Extract the [x, y] coordinate from the center of the cell holding the provided text.  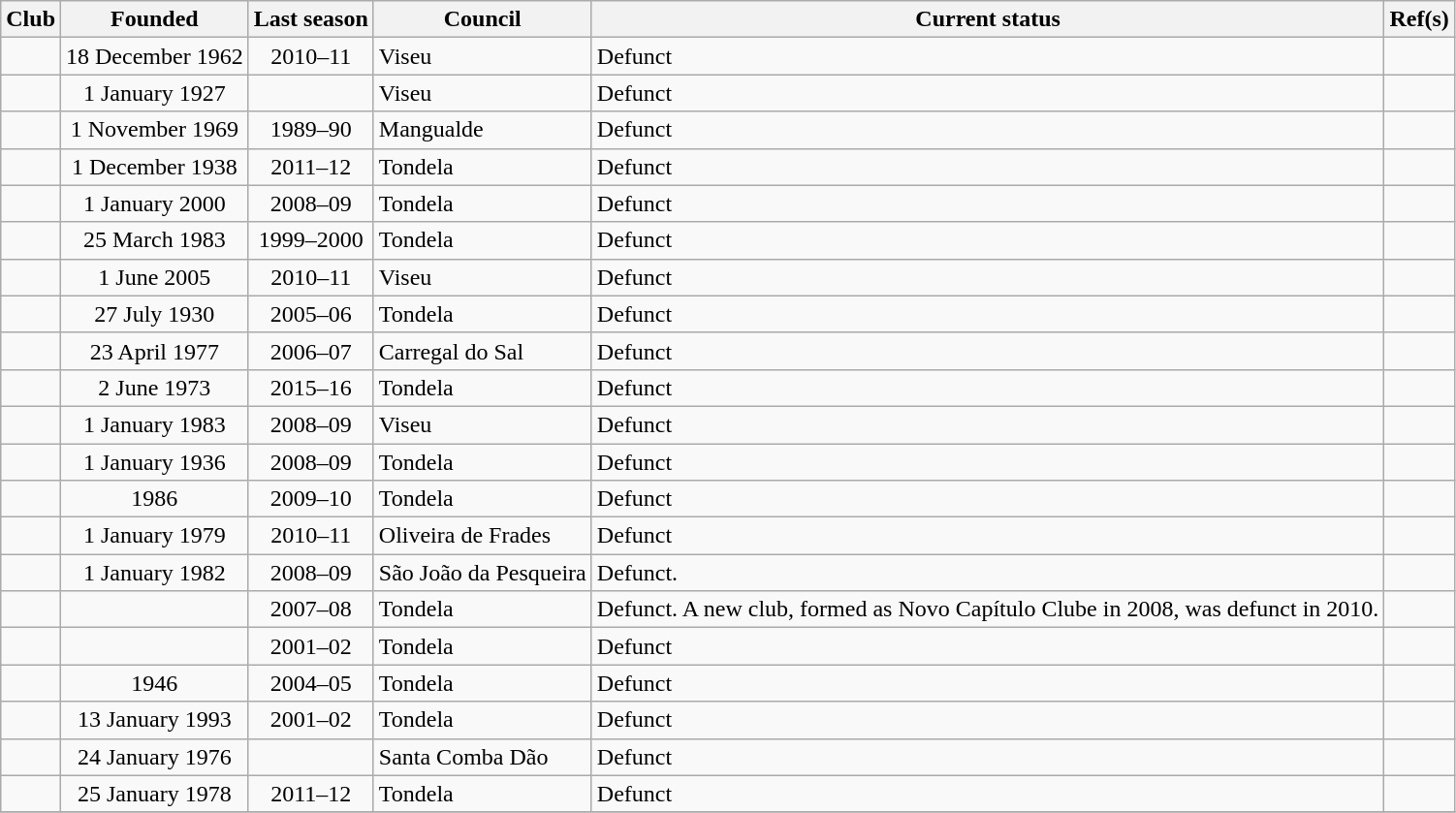
24 January 1976 [155, 757]
1 January 1927 [155, 93]
1986 [155, 499]
Ref(s) [1419, 19]
Last season [310, 19]
Founded [155, 19]
2005–06 [310, 314]
23 April 1977 [155, 351]
Council [483, 19]
13 January 1993 [155, 720]
Defunct. A new club, formed as Novo Capítulo Clube in 2008, was defunct in 2010. [988, 610]
1946 [155, 683]
Carregal do Sal [483, 351]
1 June 2005 [155, 277]
1 January 1982 [155, 573]
2006–07 [310, 351]
2009–10 [310, 499]
1999–2000 [310, 240]
2015–16 [310, 388]
27 July 1930 [155, 314]
1989–90 [310, 130]
1 November 1969 [155, 130]
Current status [988, 19]
25 January 1978 [155, 794]
2007–08 [310, 610]
25 March 1983 [155, 240]
Santa Comba Dão [483, 757]
1 January 1979 [155, 536]
São João da Pesqueira [483, 573]
Oliveira de Frades [483, 536]
1 December 1938 [155, 167]
Club [31, 19]
1 January 1936 [155, 462]
Defunct. [988, 573]
2004–05 [310, 683]
Mangualde [483, 130]
1 January 2000 [155, 203]
18 December 1962 [155, 56]
2 June 1973 [155, 388]
1 January 1983 [155, 424]
